Provide the [x, y] coordinate of the cell's center where the given text is located.  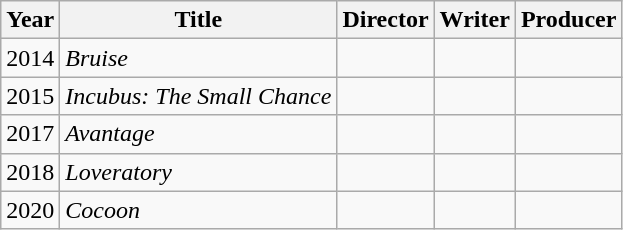
Incubus: The Small Chance [198, 96]
2018 [30, 172]
2014 [30, 58]
Title [198, 20]
Year [30, 20]
Avantage [198, 134]
Director [386, 20]
Bruise [198, 58]
Cocoon [198, 210]
Writer [474, 20]
Loveratory [198, 172]
Producer [568, 20]
2015 [30, 96]
2020 [30, 210]
2017 [30, 134]
